Identify which cell holds the provided text, then report its (x, y) central coordinate. 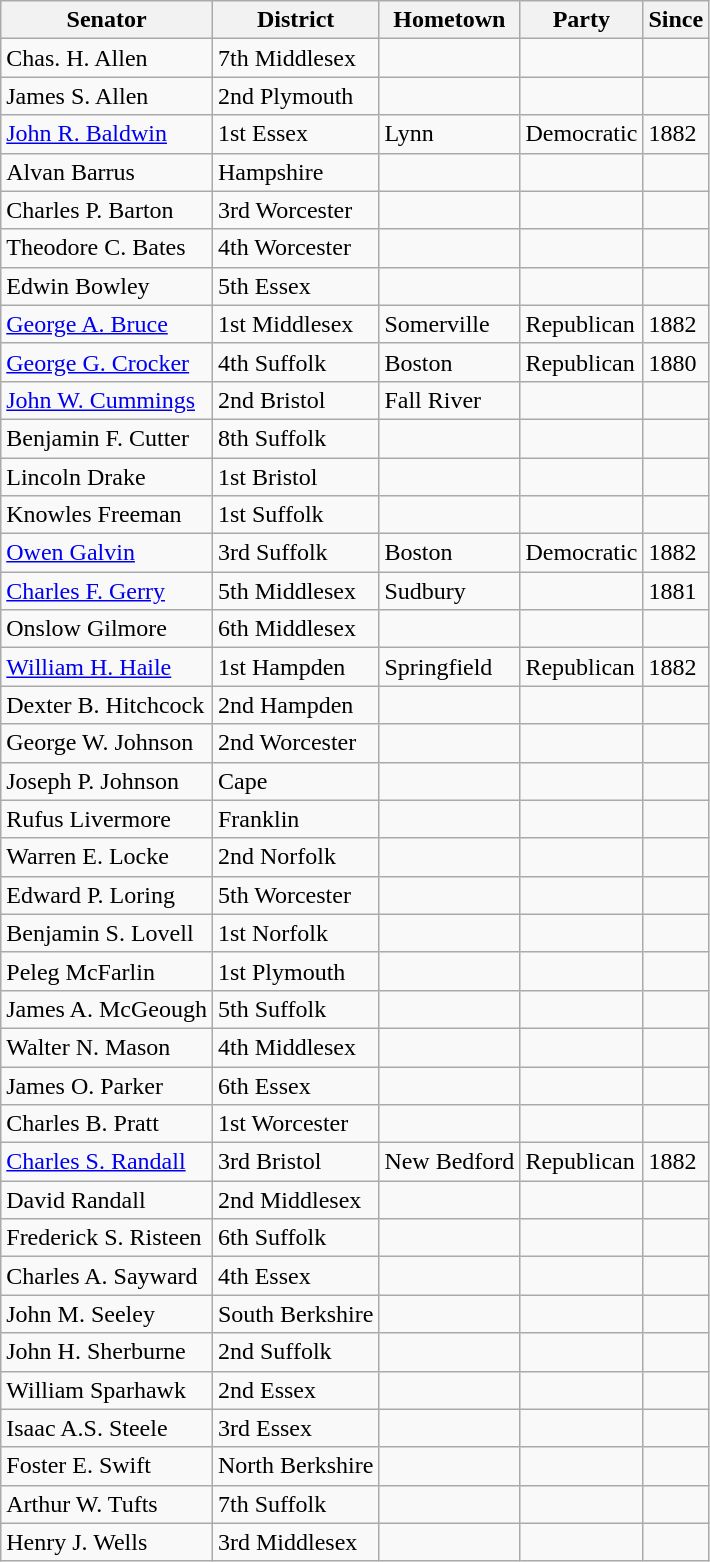
Edwin Bowley (107, 286)
2nd Worcester (295, 743)
James A. McGeough (107, 1009)
4th Suffolk (295, 362)
Cape (295, 781)
5th Essex (295, 286)
7th Suffolk (295, 1504)
6th Suffolk (295, 1238)
Party (582, 20)
2nd Bristol (295, 400)
7th Middlesex (295, 58)
New Bedford (450, 1162)
Lynn (450, 134)
Senator (107, 20)
Charles F. Gerry (107, 591)
John M. Seeley (107, 1314)
Sudbury (450, 591)
1st Hampden (295, 667)
Somerville (450, 324)
George A. Bruce (107, 324)
6th Middlesex (295, 629)
Chas. H. Allen (107, 58)
Lincoln Drake (107, 477)
Benjamin F. Cutter (107, 438)
3rd Bristol (295, 1162)
1st Suffolk (295, 515)
Hometown (450, 20)
George W. Johnson (107, 743)
Springfield (450, 667)
Arthur W. Tufts (107, 1504)
2nd Norfolk (295, 857)
1st Norfolk (295, 933)
Since (676, 20)
3rd Essex (295, 1428)
James S. Allen (107, 96)
5th Worcester (295, 895)
Knowles Freeman (107, 515)
James O. Parker (107, 1085)
Edward P. Loring (107, 895)
4th Essex (295, 1276)
Henry J. Wells (107, 1542)
Warren E. Locke (107, 857)
3rd Suffolk (295, 553)
David Randall (107, 1200)
Charles S. Randall (107, 1162)
Onslow Gilmore (107, 629)
Charles B. Pratt (107, 1124)
1st Middlesex (295, 324)
5th Middlesex (295, 591)
Foster E. Swift (107, 1466)
Owen Galvin (107, 553)
Walter N. Mason (107, 1047)
2nd Plymouth (295, 96)
1880 (676, 362)
Franklin (295, 819)
4th Middlesex (295, 1047)
Dexter B. Hitchcock (107, 705)
1st Worcester (295, 1124)
1st Bristol (295, 477)
3rd Worcester (295, 210)
1st Plymouth (295, 971)
George G. Crocker (107, 362)
Frederick S. Risteen (107, 1238)
2nd Hampden (295, 705)
John H. Sherburne (107, 1352)
John W. Cummings (107, 400)
Hampshire (295, 172)
William Sparhawk (107, 1390)
Fall River (450, 400)
2nd Middlesex (295, 1200)
Isaac A.S. Steele (107, 1428)
Alvan Barrus (107, 172)
Rufus Livermore (107, 819)
District (295, 20)
2nd Essex (295, 1390)
William H. Haile (107, 667)
4th Worcester (295, 248)
1st Essex (295, 134)
3rd Middlesex (295, 1542)
6th Essex (295, 1085)
8th Suffolk (295, 438)
Charles P. Barton (107, 210)
Charles A. Sayward (107, 1276)
1881 (676, 591)
Benjamin S. Lovell (107, 933)
North Berkshire (295, 1466)
Joseph P. Johnson (107, 781)
5th Suffolk (295, 1009)
Peleg McFarlin (107, 971)
John R. Baldwin (107, 134)
2nd Suffolk (295, 1352)
Theodore C. Bates (107, 248)
South Berkshire (295, 1314)
